Find where the given text appears and provide that cell's center as [X, Y] coordinate. 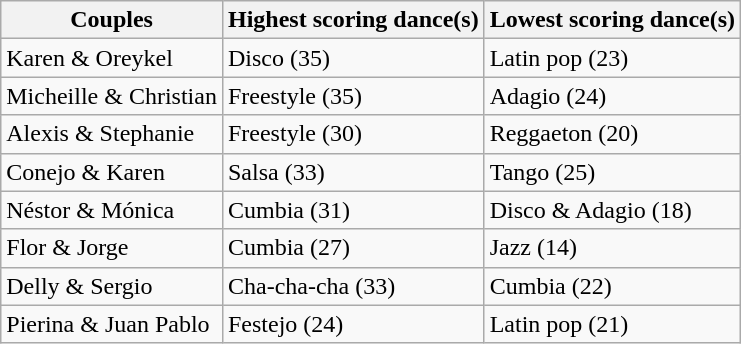
Reggaeton (20) [612, 134]
Highest scoring dance(s) [353, 20]
Jazz (14) [612, 248]
Freestyle (30) [353, 134]
Lowest scoring dance(s) [612, 20]
Karen & Oreykel [112, 58]
Latin pop (23) [612, 58]
Latin pop (21) [612, 324]
Disco (35) [353, 58]
Pierina & Juan Pablo [112, 324]
Freestyle (35) [353, 96]
Cumbia (22) [612, 286]
Adagio (24) [612, 96]
Couples [112, 20]
Micheille & Christian [112, 96]
Tango (25) [612, 172]
Flor & Jorge [112, 248]
Festejo (24) [353, 324]
Delly & Sergio [112, 286]
Alexis & Stephanie [112, 134]
Cumbia (31) [353, 210]
Cha-cha-cha (33) [353, 286]
Néstor & Mónica [112, 210]
Cumbia (27) [353, 248]
Conejo & Karen [112, 172]
Salsa (33) [353, 172]
Disco & Adagio (18) [612, 210]
